Pinpoint the cell where the given text exists, returning its [x, y] midpoint coordinate. 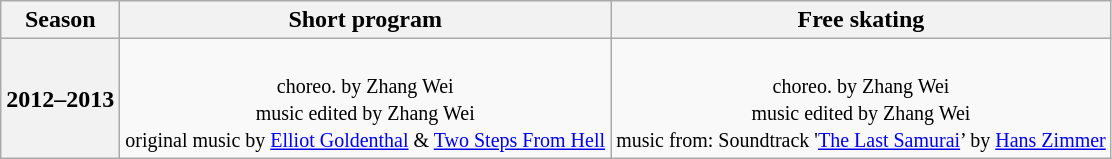
2012–2013 [60, 98]
Season [60, 20]
Free skating [862, 20]
choreo. by Zhang Wei music edited by Zhang Wei original music by Elliot Goldenthal & Two Steps From Hell [366, 98]
Short program [366, 20]
choreo. by Zhang Wei music edited by Zhang Wei music from: Soundtrack 'The Last Samurai’ by Hans Zimmer [862, 98]
